Identify which cell holds the provided text, then report its [x, y] central coordinate. 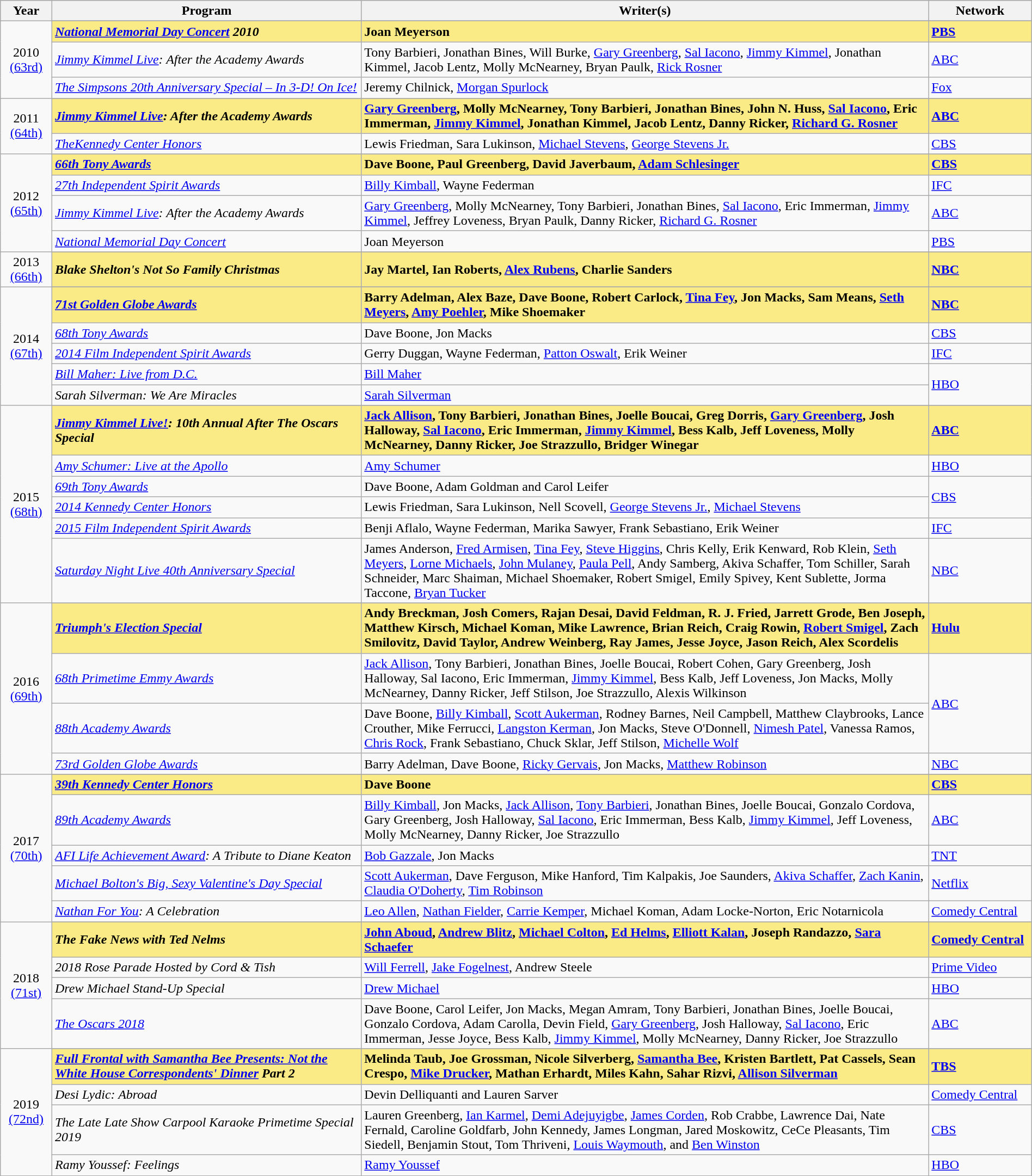
Drew Michael [645, 988]
Program [206, 11]
68th Primetime Emmy Awards [206, 678]
2016(69th) [26, 688]
TheKennedy Center Honors [206, 144]
Michael Bolton's Big, Sexy Valentine's Day Special [206, 884]
Scott Aukerman, Dave Ferguson, Mike Hanford, Tim Kalpakis, Joe Saunders, Akiva Schaffer, Zach Kanin, Claudia O'Doherty, Tim Robinson [645, 884]
Gerry Duggan, Wayne Federman, Patton Oswalt, Erik Weiner [645, 354]
2014(67th) [26, 346]
68th Tony Awards [206, 333]
National Memorial Day Concert 2010 [206, 32]
Saturday Night Live 40th Anniversary Special [206, 570]
Leo Allen, Nathan Fielder, Carrie Kemper, Michael Koman, Adam Locke-Norton, Eric Notarnicola [645, 912]
Dave Boone [645, 784]
Network [980, 11]
Jeremy Chilnick, Morgan Spurlock [645, 88]
Barry Adelman, Alex Baze, Dave Boone, Robert Carlock, Tina Fey, Jon Macks, Sam Means, Seth Meyers, Amy Poehler, Mike Shoemaker [645, 305]
69th Tony Awards [206, 487]
2019(72nd) [26, 1112]
Ramy Youssef: Feelings [206, 1165]
TNT [980, 855]
2018 Rose Parade Hosted by Cord & Tish [206, 968]
Nathan For You: A Celebration [206, 912]
Ramy Youssef [645, 1165]
2014 Kennedy Center Honors [206, 507]
The Fake News with Ted Nelms [206, 939]
The Simpsons 20th Anniversary Special – In 3-D! On Ice! [206, 88]
Will Ferrell, Jake Fogelnest, Andrew Steele [645, 968]
National Memorial Day Concert [206, 241]
Prime Video [980, 968]
Year [26, 11]
TBS [980, 1067]
Jimmy Kimmel Live!: 10th Annual After The Oscars Special [206, 430]
2012(65th) [26, 202]
Billy Kimball, Wayne Federman [645, 185]
Amy Schumer [645, 466]
2014 Film Independent Spirit Awards [206, 354]
Lewis Friedman, Sara Lukinson, Michael Stevens, George Stevens Jr. [645, 144]
Amy Schumer: Live at the Apollo [206, 466]
2010(63rd) [26, 60]
Dave Boone, Paul Greenberg, David Javerbaum, Adam Schlesinger [645, 164]
Triumph's Election Special [206, 628]
2018(71st) [26, 985]
71st Golden Globe Awards [206, 305]
Writer(s) [645, 11]
66th Tony Awards [206, 164]
Fox [980, 88]
89th Academy Awards [206, 820]
AFI Life Achievement Award: A Tribute to Diane Keaton [206, 855]
Lewis Friedman, Sara Lukinson, Nell Scovell, George Stevens Jr., Michael Stevens [645, 507]
The Oscars 2018 [206, 1024]
2013(66th) [26, 269]
2017(70th) [26, 848]
2015 Film Independent Spirit Awards [206, 528]
27th Independent Spirit Awards [206, 185]
Desi Lydic: Abroad [206, 1094]
Bill Maher: Live from D.C. [206, 374]
The Late Late Show Carpool Karaoke Primetime Special 2019 [206, 1130]
2011(64th) [26, 126]
Full Frontal with Samantha Bee Presents: Not the White House Correspondents' Dinner Part 2 [206, 1067]
Dave Boone, Adam Goldman and Carol Leifer [645, 487]
Sarah Silverman: We Are Miracles [206, 395]
Blake Shelton's Not So Family Christmas [206, 269]
73rd Golden Globe Awards [206, 764]
Jay Martel, Ian Roberts, Alex Rubens, Charlie Sanders [645, 269]
88th Academy Awards [206, 728]
John Aboud, Andrew Blitz, Michael Colton, Ed Helms, Elliott Kalan, Joseph Randazzo, Sara Schaefer [645, 939]
Bob Gazzale, Jon Macks [645, 855]
Netflix [980, 884]
2015(68th) [26, 504]
Drew Michael Stand-Up Special [206, 988]
Benji Aflalo, Wayne Federman, Marika Sawyer, Frank Sebastiano, Erik Weiner [645, 528]
Sarah Silverman [645, 395]
Dave Boone, Jon Macks [645, 333]
39th Kennedy Center Honors [206, 784]
Barry Adelman, Dave Boone, Ricky Gervais, Jon Macks, Matthew Robinson [645, 764]
Bill Maher [645, 374]
Hulu [980, 628]
Devin Delliquanti and Lauren Sarver [645, 1094]
